Detect which cell encompasses the target text, then output its (x, y) center coordinate. 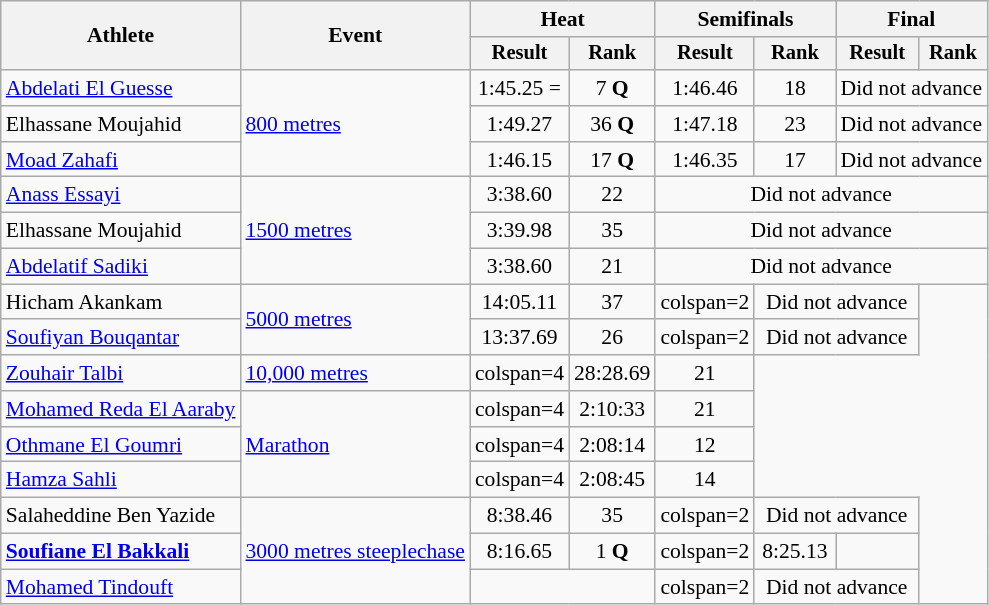
Soufiyan Bouqantar (121, 338)
Event (355, 36)
1:49.27 (520, 124)
37 (612, 302)
22 (612, 195)
Mohamed Reda El Aaraby (121, 409)
1:45.25 = (520, 88)
Mohamed Tindouft (121, 587)
1:47.18 (704, 124)
1:46.15 (520, 160)
Anass Essayi (121, 195)
Hamza Sahli (121, 480)
Heat (562, 19)
8:38.46 (520, 516)
8:25.13 (794, 552)
Othmane El Goumri (121, 445)
1:46.46 (704, 88)
Moad Zahafi (121, 160)
3000 metres steeplechase (355, 552)
Semifinals (745, 19)
18 (794, 88)
12 (704, 445)
17 (794, 160)
Zouhair Talbi (121, 373)
28:28.69 (612, 373)
14 (704, 480)
2:08:14 (612, 445)
Abdelatif Sadiki (121, 267)
Salaheddine Ben Yazide (121, 516)
Final (912, 19)
Athlete (121, 36)
7 Q (612, 88)
1:46.35 (704, 160)
2:10:33 (612, 409)
Marathon (355, 444)
1500 metres (355, 230)
Hicham Akankam (121, 302)
5000 metres (355, 320)
10,000 metres (355, 373)
14:05.11 (520, 302)
800 metres (355, 124)
Abdelati El Guesse (121, 88)
3:39.98 (520, 231)
Soufiane El Bakkali (121, 552)
1 Q (612, 552)
17 Q (612, 160)
26 (612, 338)
2:08:45 (612, 480)
13:37.69 (520, 338)
23 (794, 124)
36 Q (612, 124)
8:16.65 (520, 552)
